Capture the cell that displays the provided text and extract its [x, y] central coordinate. 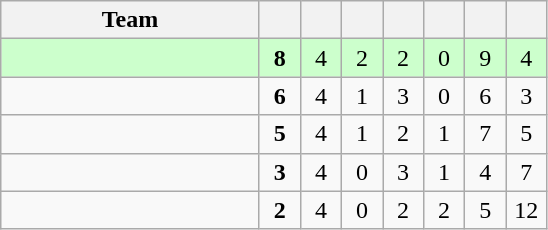
Team [130, 20]
9 [486, 58]
12 [526, 210]
8 [280, 58]
